From the cell containing the given text, extract its center point as [x, y] coordinate. 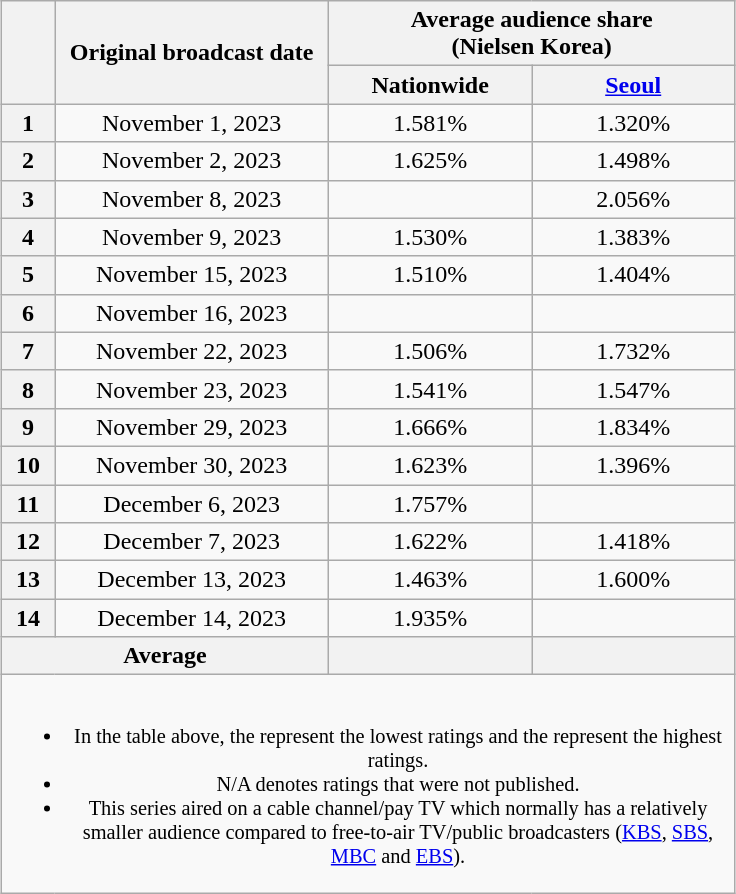
Original broadcast date [192, 52]
1.666% [430, 427]
1.463% [430, 580]
8 [28, 389]
1.383% [634, 237]
Seoul [634, 85]
11 [28, 503]
5 [28, 275]
2 [28, 161]
November 23, 2023 [192, 389]
November 29, 2023 [192, 427]
1.623% [430, 465]
December 14, 2023 [192, 618]
9 [28, 427]
November 8, 2023 [192, 199]
1.625% [430, 161]
November 22, 2023 [192, 351]
1.622% [430, 542]
November 9, 2023 [192, 237]
1.530% [430, 237]
1.935% [430, 618]
November 1, 2023 [192, 123]
1.547% [634, 389]
Average [164, 656]
1.396% [634, 465]
4 [28, 237]
Nationwide [430, 85]
1.418% [634, 542]
1 [28, 123]
1.541% [430, 389]
6 [28, 313]
7 [28, 351]
1.834% [634, 427]
December 6, 2023 [192, 503]
November 30, 2023 [192, 465]
10 [28, 465]
1.404% [634, 275]
Average audience share(Nielsen Korea) [532, 34]
November 2, 2023 [192, 161]
November 15, 2023 [192, 275]
1.600% [634, 580]
1.498% [634, 161]
1.320% [634, 123]
1.581% [430, 123]
December 7, 2023 [192, 542]
1.506% [430, 351]
November 16, 2023 [192, 313]
13 [28, 580]
14 [28, 618]
December 13, 2023 [192, 580]
12 [28, 542]
1.510% [430, 275]
2.056% [634, 199]
1.757% [430, 503]
1.732% [634, 351]
3 [28, 199]
